Identify which cell holds the provided text, then report its [x, y] central coordinate. 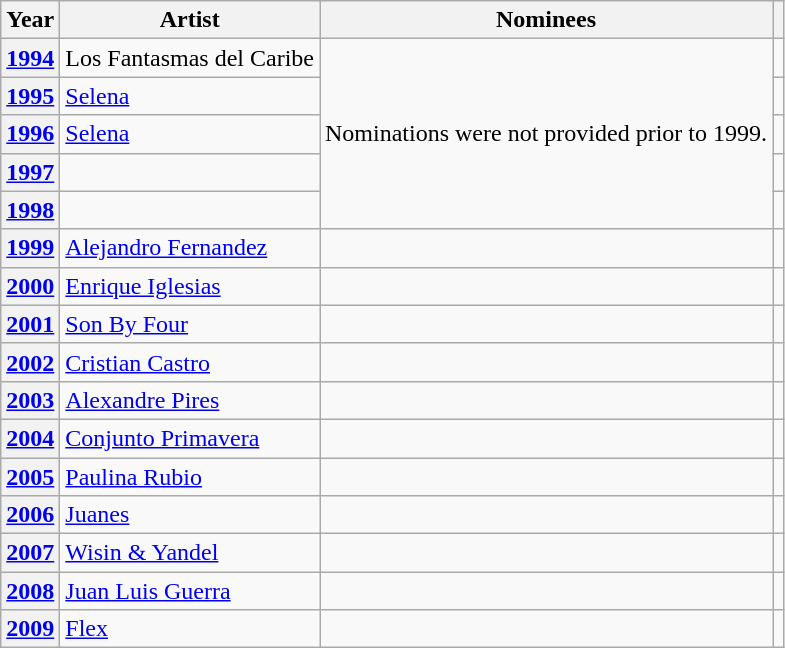
Year [30, 20]
Wisin & Yandel [190, 553]
1999 [30, 248]
2009 [30, 629]
Juan Luis Guerra [190, 591]
Flex [190, 629]
Juanes [190, 515]
Son By Four [190, 324]
2001 [30, 324]
2000 [30, 286]
2008 [30, 591]
2007 [30, 553]
2003 [30, 400]
2002 [30, 362]
Nominations were not provided prior to 1999. [546, 134]
Alexandre Pires [190, 400]
Artist [190, 20]
Alejandro Fernandez [190, 248]
1994 [30, 58]
1997 [30, 172]
Nominees [546, 20]
2006 [30, 515]
2004 [30, 438]
Enrique Iglesias [190, 286]
Los Fantasmas del Caribe [190, 58]
1998 [30, 210]
1996 [30, 134]
2005 [30, 477]
Paulina Rubio [190, 477]
Conjunto Primavera [190, 438]
1995 [30, 96]
Cristian Castro [190, 362]
